From the cell containing the given text, extract its center point as (X, Y) coordinate. 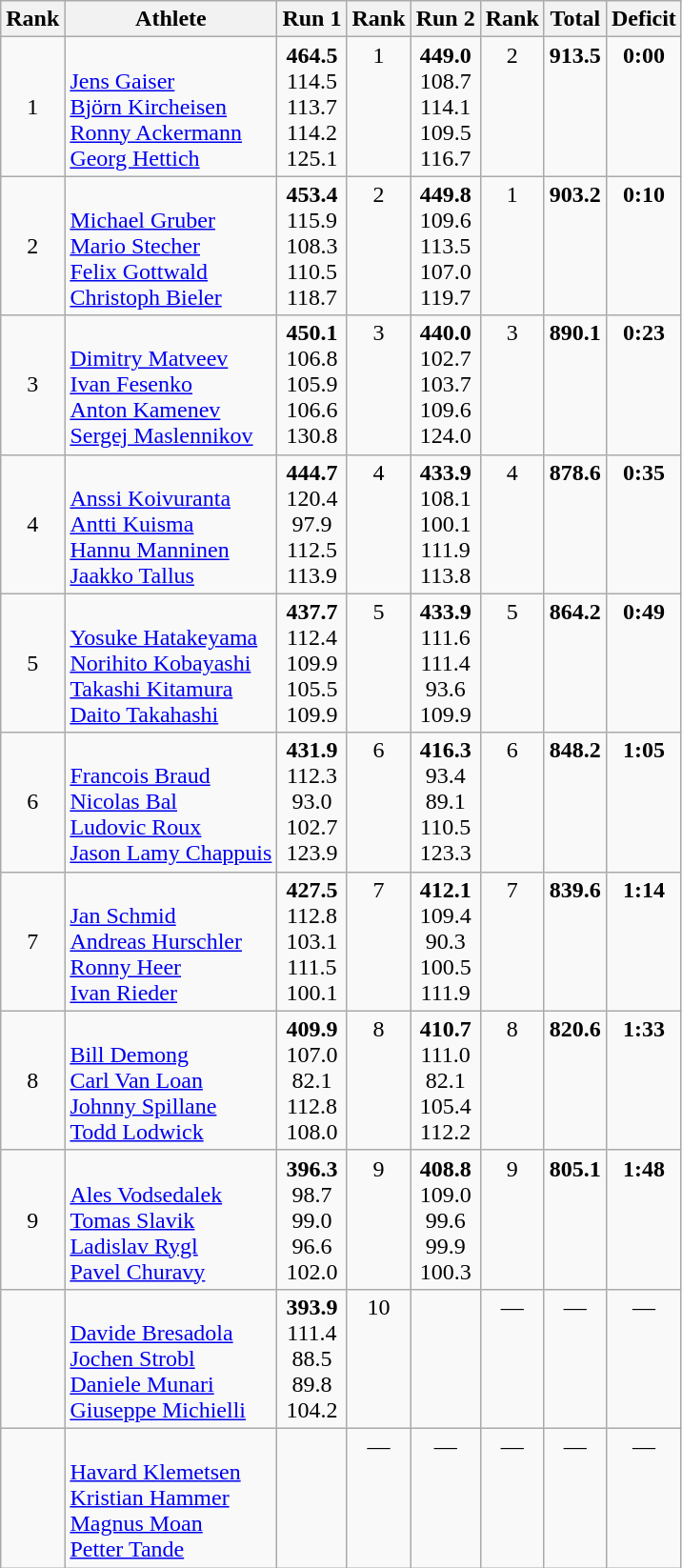
410.7111.082.1105.4112.2 (446, 1080)
0:10 (644, 246)
416.393.489.1110.5123.3 (446, 802)
1:14 (644, 941)
396.398.799.096.6102.0 (312, 1219)
408.8109.099.699.9100.3 (446, 1219)
437.7112.4109.9105.5109.9 (312, 663)
Davide BresadolaJochen StroblDaniele MunariGiuseppe Michielli (171, 1358)
864.2 (575, 663)
393.9111.488.589.8104.2 (312, 1358)
913.5 (575, 107)
Total (575, 19)
0:35 (644, 524)
Jens GaiserBjörn KircheisenRonny AckermannGeorg Hettich (171, 107)
Run 1 (312, 19)
449.0108.7114.1109.5116.7 (446, 107)
453.4115.9108.3110.5118.7 (312, 246)
427.5112.8103.1111.5100.1 (312, 941)
848.2 (575, 802)
449.8109.6113.5107.0119.7 (446, 246)
805.1 (575, 1219)
433.9108.1100.1111.9113.8 (446, 524)
1:05 (644, 802)
878.6 (575, 524)
Bill DemongCarl Van LoanJohnny SpillaneTodd Lodwick (171, 1080)
Run 2 (446, 19)
1:48 (644, 1219)
431.9112.393.0102.7123.9 (312, 802)
0:00 (644, 107)
10 (379, 1358)
Michael GruberMario StecherFelix GottwaldChristoph Bieler (171, 246)
Anssi KoivurantaAntti KuismaHannu ManninenJaakko Tallus (171, 524)
Athlete (171, 19)
Dimitry MatveevIvan FesenkoAnton KamenevSergej Maslennikov (171, 385)
450.1106.8105.9106.6130.8 (312, 385)
464.5114.5113.7114.2125.1 (312, 107)
839.6 (575, 941)
Jan SchmidAndreas HurschlerRonny HeerIvan Rieder (171, 941)
0:49 (644, 663)
903.2 (575, 246)
890.1 (575, 385)
Ales VodsedalekTomas SlavikLadislav RyglPavel Churavy (171, 1219)
820.6 (575, 1080)
Yosuke HatakeyamaNorihito KobayashiTakashi KitamuraDaito Takahashi (171, 663)
433.9111.6111.493.6109.9 (446, 663)
Francois BraudNicolas BalLudovic RouxJason Lamy Chappuis (171, 802)
Havard KlemetsenKristian HammerMagnus MoanPetter Tande (171, 1498)
409.9107.082.1112.8108.0 (312, 1080)
1:33 (644, 1080)
440.0102.7103.7109.6124.0 (446, 385)
444.7120.497.9112.5113.9 (312, 524)
412.1109.490.3100.5111.9 (446, 941)
0:23 (644, 385)
Deficit (644, 19)
